Scan for the cell matching the given text and deliver its (X, Y) coordinate at center. 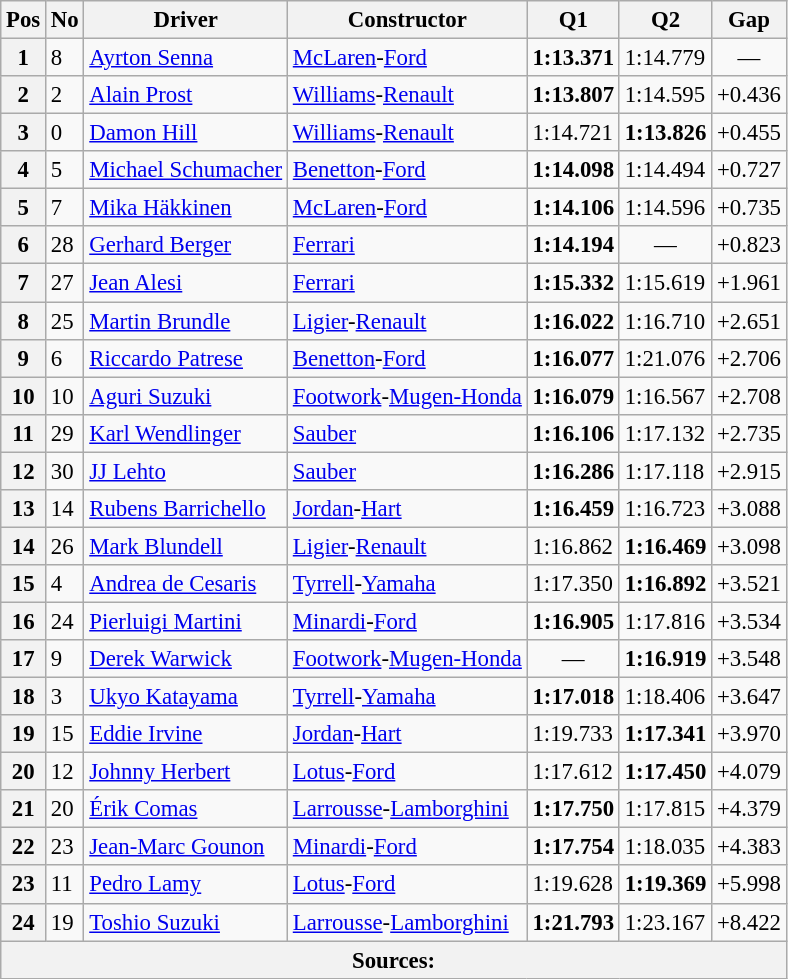
26 (65, 546)
Q1 (573, 20)
1:17.341 (665, 734)
1:16.723 (665, 509)
1:17.816 (665, 621)
Pierluigi Martini (186, 621)
1:14.194 (573, 245)
+5.998 (750, 885)
30 (65, 471)
1:16.905 (573, 621)
1:16.459 (573, 509)
Toshio Suzuki (186, 922)
+3.098 (750, 546)
1:23.167 (665, 922)
1:19.369 (665, 885)
Gap (750, 20)
Eddie Irvine (186, 734)
Derek Warwick (186, 659)
Driver (186, 20)
+0.727 (750, 170)
Mark Blundell (186, 546)
1:14.779 (665, 58)
1:14.106 (573, 208)
+0.735 (750, 208)
21 (24, 809)
1:19.628 (573, 885)
Érik Comas (186, 809)
1:17.750 (573, 809)
1:16.079 (573, 396)
Martin Brundle (186, 321)
28 (65, 245)
17 (24, 659)
1:13.371 (573, 58)
1:16.022 (573, 321)
1 (24, 58)
1:21.793 (573, 922)
+2.915 (750, 471)
13 (24, 509)
1:19.733 (573, 734)
Johnny Herbert (186, 772)
1:16.286 (573, 471)
Aguri Suzuki (186, 396)
+3.088 (750, 509)
1:16.077 (573, 358)
1:13.807 (573, 95)
1:15.332 (573, 283)
Q2 (665, 20)
+3.521 (750, 584)
Alain Prost (186, 95)
1:14.596 (665, 208)
Rubens Barrichello (186, 509)
+2.735 (750, 433)
Pos (24, 20)
Sources: (394, 960)
+3.548 (750, 659)
1:16.919 (665, 659)
Riccardo Patrese (186, 358)
+0.455 (750, 133)
1:16.892 (665, 584)
1:13.826 (665, 133)
1:16.106 (573, 433)
1:17.450 (665, 772)
No (65, 20)
+0.823 (750, 245)
Jean-Marc Gounon (186, 847)
1:21.076 (665, 358)
1:16.469 (665, 546)
1:17.132 (665, 433)
Andrea de Cesaris (186, 584)
Karl Wendlinger (186, 433)
0 (65, 133)
+2.706 (750, 358)
Jean Alesi (186, 283)
18 (24, 697)
Gerhard Berger (186, 245)
29 (65, 433)
Pedro Lamy (186, 885)
1:17.018 (573, 697)
1:17.350 (573, 584)
22 (24, 847)
1:14.098 (573, 170)
Ayrton Senna (186, 58)
+8.422 (750, 922)
1:17.118 (665, 471)
27 (65, 283)
+2.708 (750, 396)
1:14.494 (665, 170)
1:17.612 (573, 772)
1:14.721 (573, 133)
+3.647 (750, 697)
25 (65, 321)
1:15.619 (665, 283)
1:16.710 (665, 321)
1:17.815 (665, 809)
+3.970 (750, 734)
+2.651 (750, 321)
1:17.754 (573, 847)
Damon Hill (186, 133)
1:18.406 (665, 697)
1:16.567 (665, 396)
1:18.035 (665, 847)
+4.079 (750, 772)
Ukyo Katayama (186, 697)
+3.534 (750, 621)
Constructor (407, 20)
JJ Lehto (186, 471)
+1.961 (750, 283)
1:14.595 (665, 95)
16 (24, 621)
Michael Schumacher (186, 170)
+4.383 (750, 847)
1:16.862 (573, 546)
Mika Häkkinen (186, 208)
+4.379 (750, 809)
+0.436 (750, 95)
